Return the (x, y) coordinate for the center point of the cell that contains the specified text.  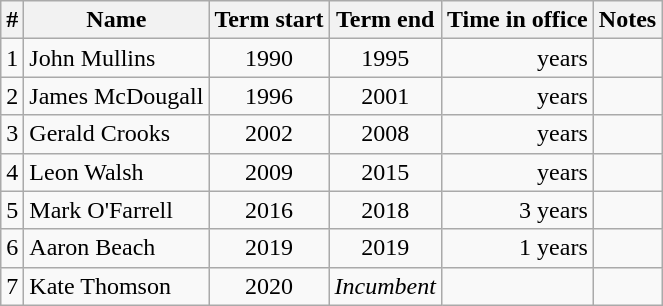
7 (12, 286)
1 (12, 58)
2001 (385, 96)
3 (12, 134)
Mark O'Farrell (116, 210)
2002 (269, 134)
Notes (627, 20)
1990 (269, 58)
Name (116, 20)
2020 (269, 286)
2008 (385, 134)
1 years (517, 248)
2016 (269, 210)
Term end (385, 20)
Gerald Crooks (116, 134)
Leon Walsh (116, 172)
James McDougall (116, 96)
Aaron Beach (116, 248)
2015 (385, 172)
Kate Thomson (116, 286)
Term start (269, 20)
2018 (385, 210)
4 (12, 172)
1996 (269, 96)
John Mullins (116, 58)
Time in office (517, 20)
5 (12, 210)
1995 (385, 58)
2009 (269, 172)
3 years (517, 210)
2 (12, 96)
# (12, 20)
Incumbent (385, 286)
6 (12, 248)
